Pinpoint the cell where the given text exists, returning its [x, y] midpoint coordinate. 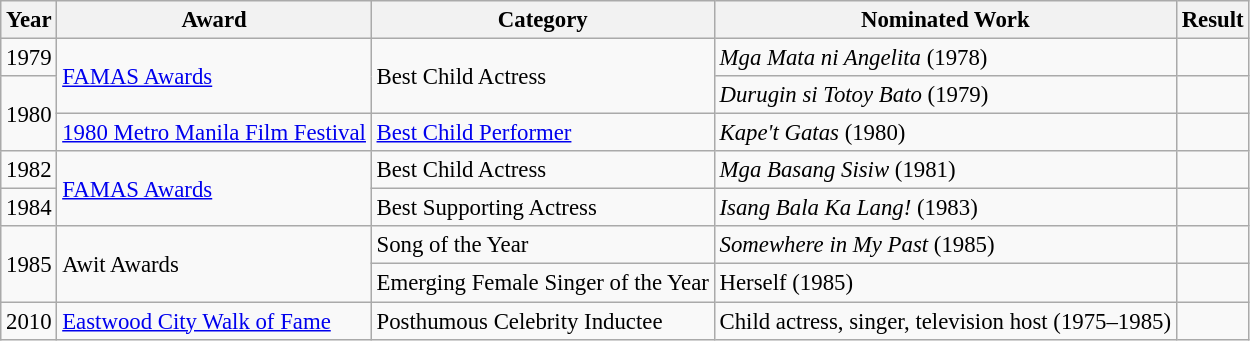
Mga Mata ni Angelita (1978) [945, 58]
Eastwood City Walk of Fame [214, 321]
Durugin si Totoy Bato (1979) [945, 95]
Herself (1985) [945, 283]
2010 [29, 321]
Nominated Work [945, 20]
Year [29, 20]
1980 Metro Manila Film Festival [214, 133]
Best Supporting Actress [542, 208]
Kape't Gatas (1980) [945, 133]
1979 [29, 58]
1984 [29, 208]
Award [214, 20]
Somewhere in My Past (1985) [945, 245]
Best Child Performer [542, 133]
Emerging Female Singer of the Year [542, 283]
1985 [29, 264]
Song of the Year [542, 245]
Result [1212, 20]
Mga Basang Sisiw (1981) [945, 170]
Category [542, 20]
Posthumous Celebrity Inductee [542, 321]
1980 [29, 114]
Isang Bala Ka Lang! (1983) [945, 208]
Awit Awards [214, 264]
1982 [29, 170]
Child actress, singer, television host (1975–1985) [945, 321]
